Search for the cell housing the specified text and yield its (X, Y) center coordinate. 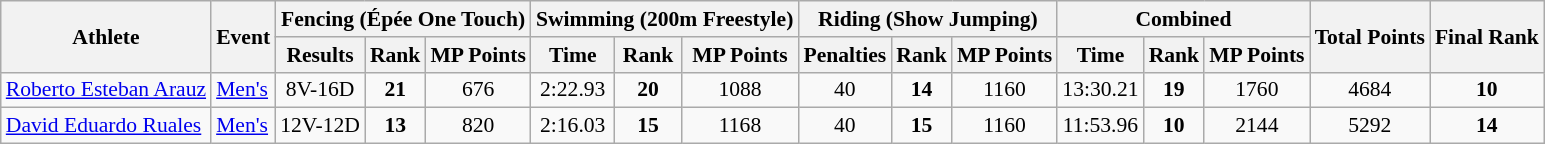
19 (1174, 90)
13 (396, 126)
Fencing (Épée One Touch) (403, 19)
5292 (1370, 126)
1168 (740, 126)
Results (320, 55)
4684 (1370, 90)
2144 (1256, 126)
2:22.93 (573, 90)
Roberto Esteban Arauz (106, 90)
676 (478, 90)
820 (478, 126)
Penalties (844, 55)
8V-16D (320, 90)
11:53.96 (1100, 126)
13:30.21 (1100, 90)
Riding (Show Jumping) (928, 19)
Final Rank (1487, 36)
1088 (740, 90)
Swimming (200m Freestyle) (665, 19)
Combined (1183, 19)
David Eduardo Ruales (106, 126)
Total Points (1370, 36)
20 (648, 90)
21 (396, 90)
2:16.03 (573, 126)
Athlete (106, 36)
1760 (1256, 90)
Event (243, 36)
12V-12D (320, 126)
